Scan for the cell matching the given text and deliver its (x, y) coordinate at center. 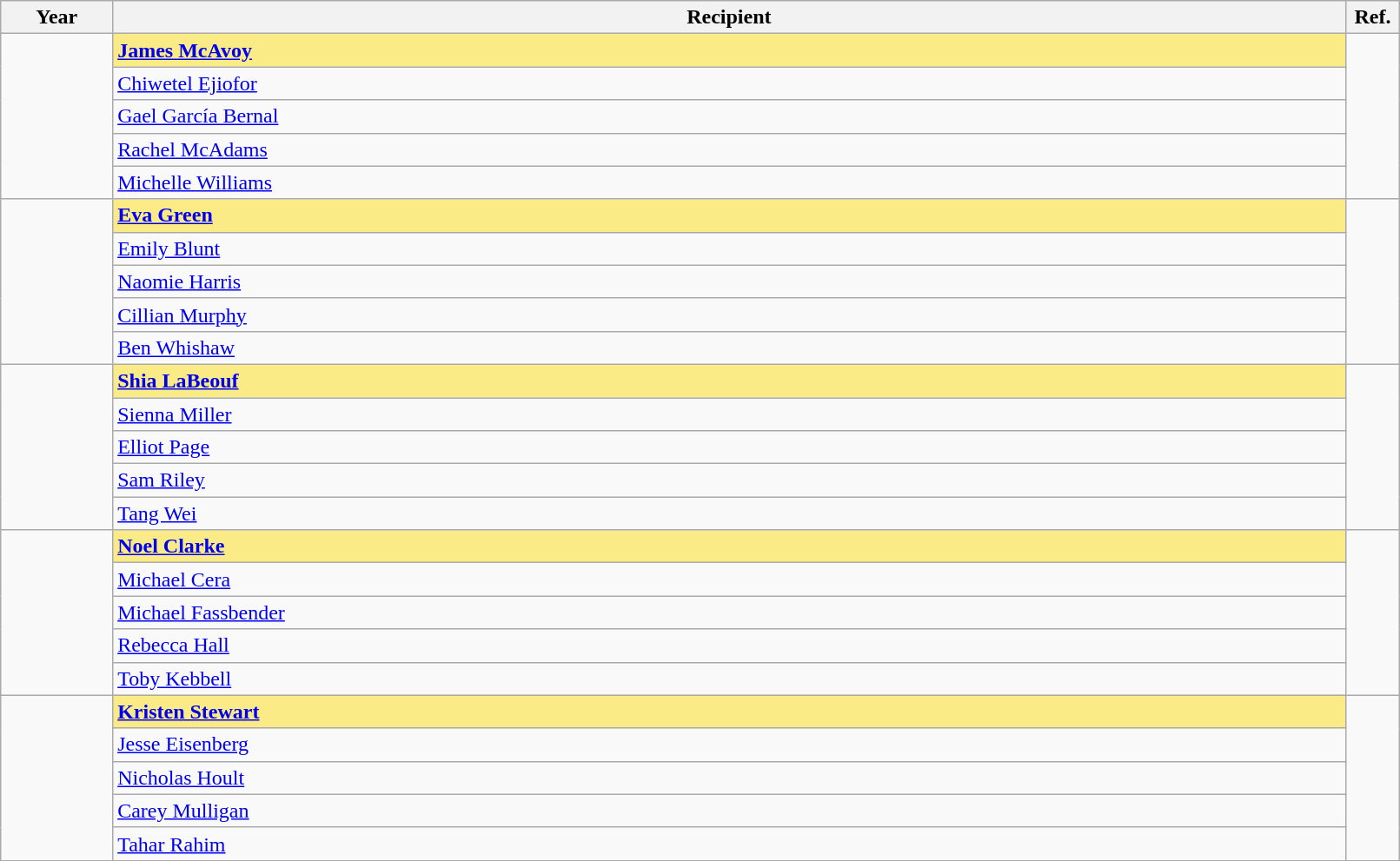
Cillian Murphy (729, 315)
Gael García Bernal (729, 116)
Shia LaBeouf (729, 381)
Michael Cera (729, 580)
Sienna Miller (729, 414)
Ref. (1373, 17)
Noel Clarke (729, 546)
Sam Riley (729, 480)
Chiwetel Ejiofor (729, 83)
Rachel McAdams (729, 149)
Carey Mulligan (729, 811)
Tang Wei (729, 513)
Emily Blunt (729, 248)
Recipient (729, 17)
Rebecca Hall (729, 646)
Nicholas Hoult (729, 778)
Naomie Harris (729, 281)
Michelle Williams (729, 182)
Year (57, 17)
Jesse Eisenberg (729, 745)
Michael Fassbender (729, 613)
Eva Green (729, 215)
Kristen Stewart (729, 712)
James McAvoy (729, 50)
Toby Kebbell (729, 679)
Elliot Page (729, 447)
Tahar Rahim (729, 844)
Ben Whishaw (729, 348)
